Scan for the cell matching the given text and deliver its (x, y) coordinate at center. 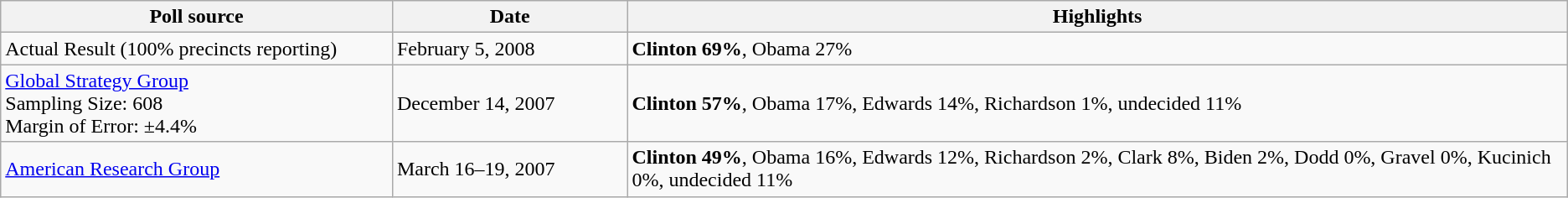
Date (509, 17)
Global Strategy GroupSampling Size: 608 Margin of Error: ±4.4% (197, 103)
February 5, 2008 (509, 49)
Clinton 69%, Obama 27% (1097, 49)
Poll source (197, 17)
Clinton 57%, Obama 17%, Edwards 14%, Richardson 1%, undecided 11% (1097, 103)
American Research Group (197, 169)
December 14, 2007 (509, 103)
Highlights (1097, 17)
Clinton 49%, Obama 16%, Edwards 12%, Richardson 2%, Clark 8%, Biden 2%, Dodd 0%, Gravel 0%, Kucinich 0%, undecided 11% (1097, 169)
March 16–19, 2007 (509, 169)
Actual Result (100% precincts reporting) (197, 49)
